Find where the given text appears and provide that cell's center as (X, Y) coordinate. 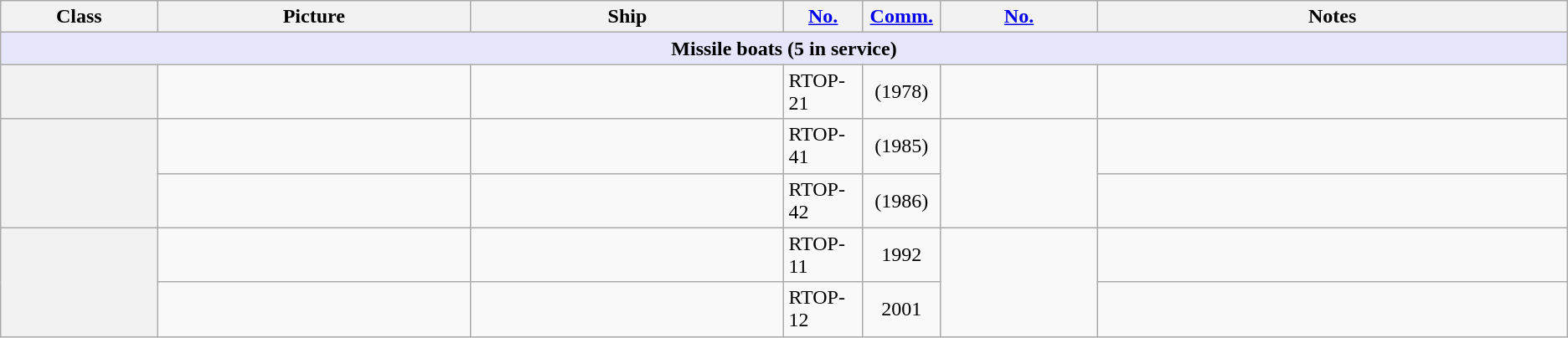
RTOP-42 (823, 201)
RTOP-21 (823, 92)
(1985) (901, 146)
Missile boats (5 in service) (784, 49)
Ship (627, 17)
(1978) (901, 92)
Notes (1332, 17)
RTOP-11 (823, 254)
1992 (901, 254)
RTOP-41 (823, 146)
Class (79, 17)
Picture (314, 17)
Comm. (901, 17)
(1986) (901, 201)
RTOP-12 (823, 310)
2001 (901, 310)
